Identify which cell holds the provided text, then report its [X, Y] central coordinate. 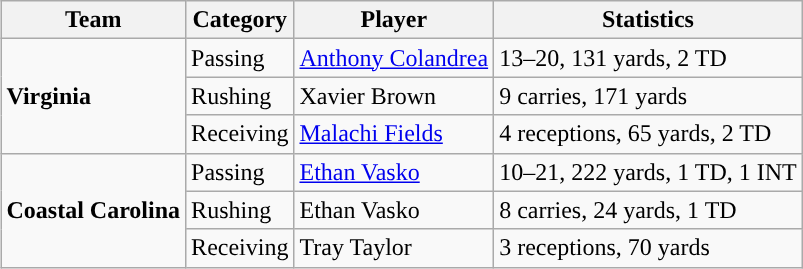
9 carries, 171 yards [648, 96]
Team [94, 20]
Tray Taylor [394, 248]
10–21, 222 yards, 1 TD, 1 INT [648, 172]
Statistics [648, 20]
Xavier Brown [394, 96]
Coastal Carolina [94, 210]
13–20, 131 yards, 2 TD [648, 58]
8 carries, 24 yards, 1 TD [648, 210]
Category [240, 20]
4 receptions, 65 yards, 2 TD [648, 134]
Anthony Colandrea [394, 58]
Malachi Fields [394, 134]
Player [394, 20]
Virginia [94, 96]
3 receptions, 70 yards [648, 248]
